Extract the [X, Y] coordinate from the center of the cell holding the provided text.  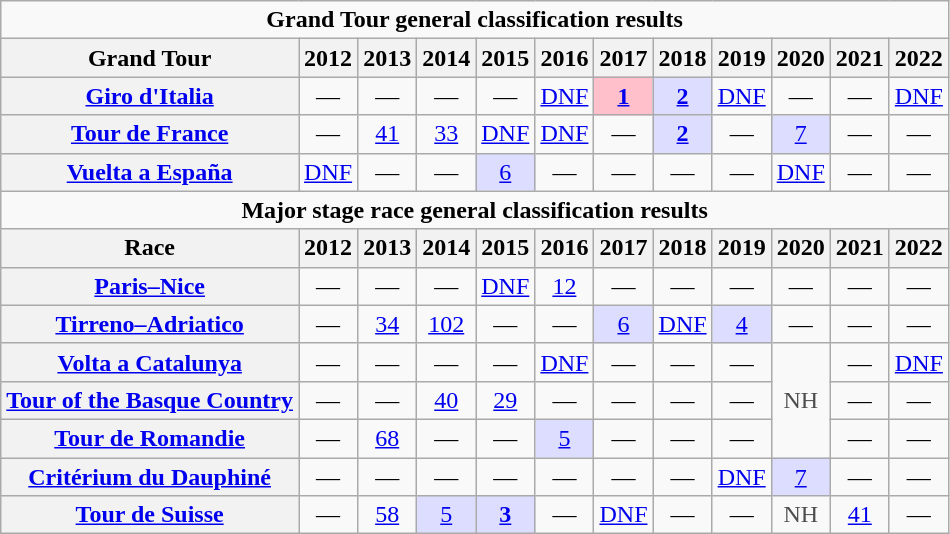
Volta a Catalunya [150, 362]
102 [446, 324]
Critérium du Dauphiné [150, 477]
29 [506, 400]
Grand Tour [150, 58]
4 [742, 324]
Tirreno–Adriatico [150, 324]
Tour de Suisse [150, 515]
40 [446, 400]
58 [388, 515]
33 [446, 134]
68 [388, 438]
3 [506, 515]
Tour de Romandie [150, 438]
1 [624, 96]
Vuelta a España [150, 172]
Major stage race general classification results [475, 210]
Giro d'Italia [150, 96]
Grand Tour general classification results [475, 20]
Tour of the Basque Country [150, 400]
Race [150, 248]
12 [564, 286]
Tour de France [150, 134]
Paris–Nice [150, 286]
34 [388, 324]
